Determine the (x, y) coordinate at the center of the cell enclosing the given text.  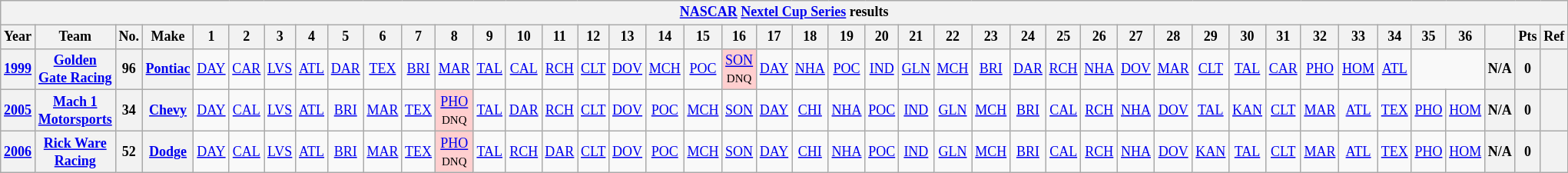
SONDNQ (739, 69)
9 (489, 37)
32 (1320, 37)
33 (1358, 37)
Golden Gate Racing (75, 69)
18 (810, 37)
2005 (18, 111)
28 (1173, 37)
1999 (18, 69)
26 (1099, 37)
13 (628, 37)
Mach 1 Motorsports (75, 111)
Team (75, 37)
8 (454, 37)
12 (593, 37)
30 (1248, 37)
96 (129, 69)
Chevy (167, 111)
29 (1211, 37)
1 (211, 37)
Dodge (167, 151)
NASCAR Nextel Cup Series results (784, 12)
17 (774, 37)
5 (346, 37)
19 (847, 37)
14 (665, 37)
Ref (1554, 37)
20 (882, 37)
Year (18, 37)
23 (991, 37)
Rick Ware Racing (75, 151)
6 (383, 37)
4 (312, 37)
2006 (18, 151)
27 (1136, 37)
No. (129, 37)
Make (167, 37)
10 (524, 37)
16 (739, 37)
11 (559, 37)
Pts (1527, 37)
31 (1283, 37)
35 (1429, 37)
15 (703, 37)
2 (247, 37)
Pontiac (167, 69)
36 (1466, 37)
22 (953, 37)
52 (129, 151)
3 (280, 37)
25 (1063, 37)
21 (917, 37)
24 (1028, 37)
7 (419, 37)
